Output the [X, Y] coordinate of the center of the cell containing the given text.  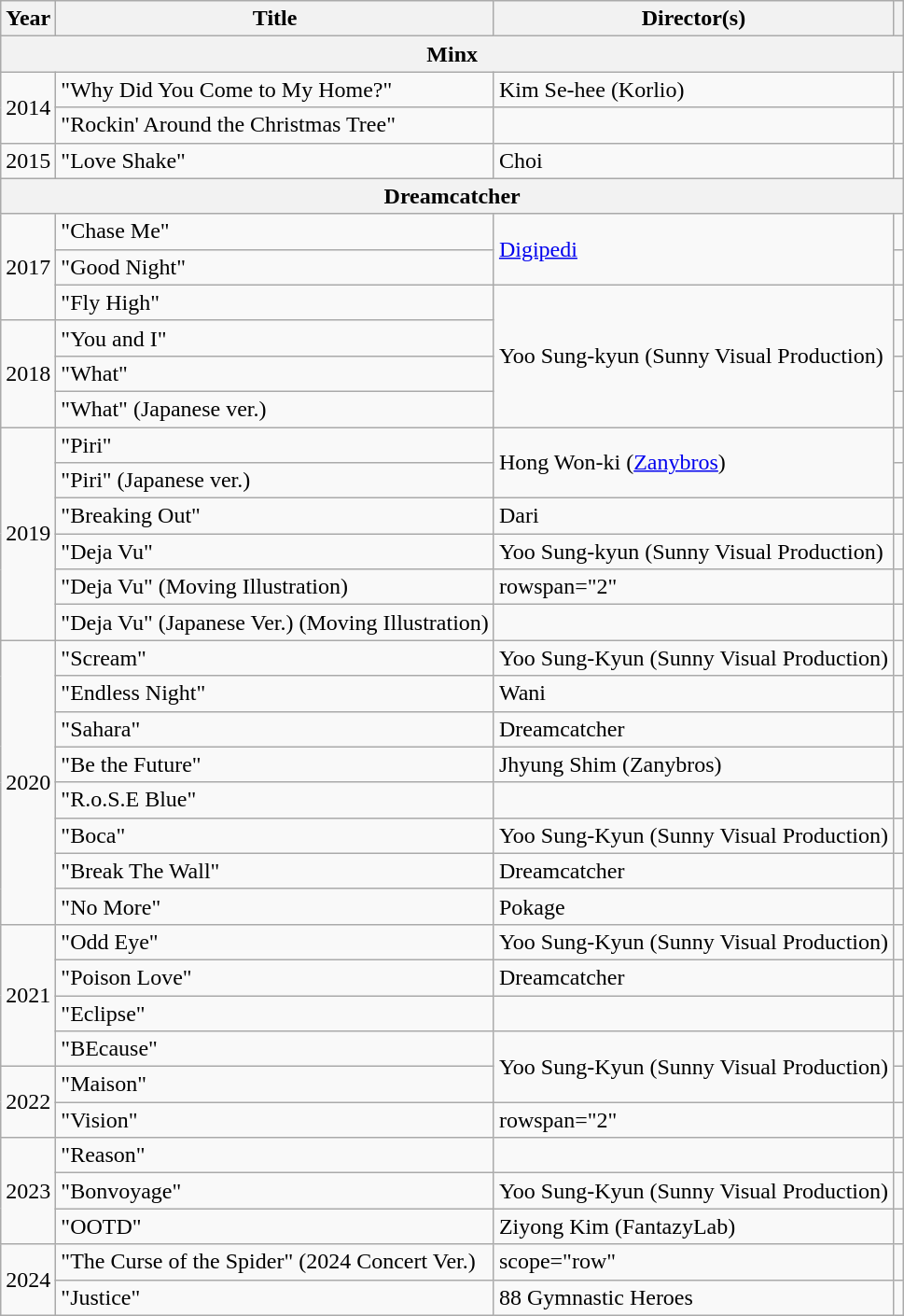
"Piri" (Japanese ver.) [275, 481]
2023 [28, 1191]
88 Gymnastic Heroes [693, 1297]
"Break The Wall" [275, 871]
"Endless Night" [275, 693]
"Bonvoyage" [275, 1191]
2024 [28, 1280]
2021 [28, 995]
"Sahara" [275, 729]
Director(s) [693, 19]
"Good Night" [275, 267]
Minx [452, 54]
scope="row" [693, 1262]
"Eclipse" [275, 1013]
"Breaking Out" [275, 516]
2020 [28, 782]
"Why Did You Come to My Home?" [275, 90]
"Justice" [275, 1297]
"R.o.S.E Blue" [275, 800]
Jhyung Shim (Zanybros) [693, 764]
"No More" [275, 906]
2017 [28, 267]
"OOTD" [275, 1226]
2014 [28, 107]
2018 [28, 373]
"Vision" [275, 1120]
2019 [28, 534]
"Chase Me" [275, 231]
"Deja Vu" (Japanese Ver.) (Moving Illustration) [275, 623]
2015 [28, 161]
Ziyong Kim (FantazyLab) [693, 1226]
"Scream" [275, 658]
Kim Se-hee (Korlio) [693, 90]
"Piri" [275, 445]
"Rockin' Around the Christmas Tree" [275, 125]
"The Curse of the Spider" (2024 Concert Ver.) [275, 1262]
Digipedi [693, 249]
"Fly High" [275, 302]
Choi [693, 161]
"Odd Eye" [275, 942]
"Love Shake" [275, 161]
"You and I" [275, 338]
"Maison" [275, 1085]
Title [275, 19]
"BEcause" [275, 1049]
Wani [693, 693]
Pokage [693, 906]
"Be the Future" [275, 764]
Hong Won-ki (Zanybros) [693, 463]
Dari [693, 516]
"Deja Vu" (Moving Illustration) [275, 587]
"Poison Love" [275, 977]
Year [28, 19]
"What" [275, 373]
"What" (Japanese ver.) [275, 409]
"Deja Vu" [275, 552]
"Boca" [275, 835]
2022 [28, 1102]
"Reason" [275, 1155]
